Find where the given text appears and provide that cell's center as [x, y] coordinate. 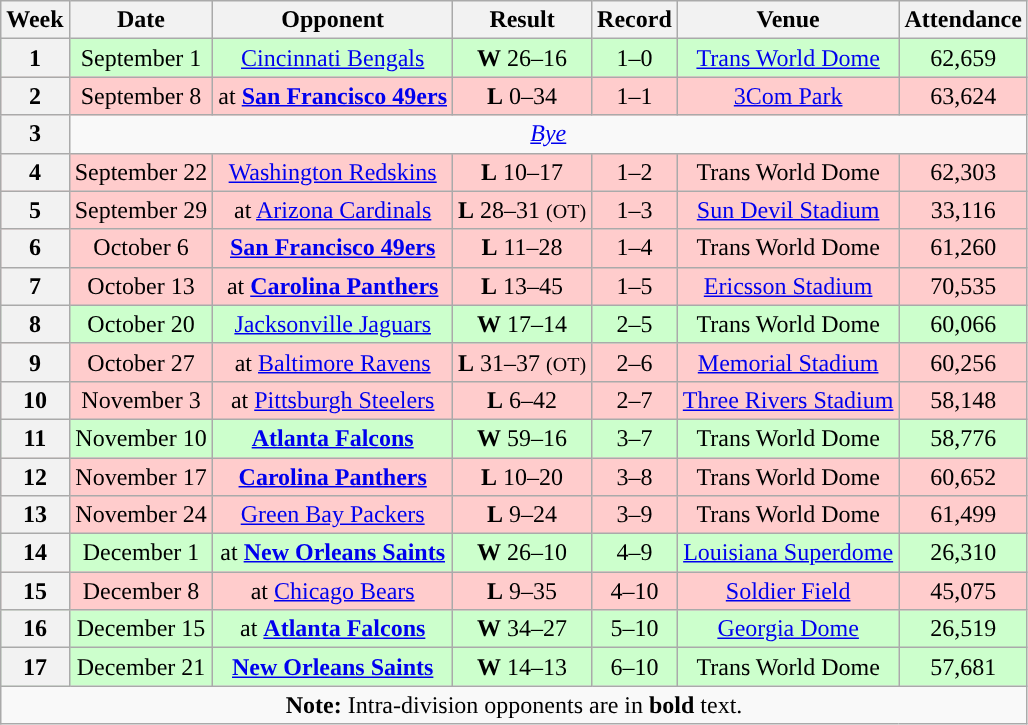
December 21 [141, 667]
November 3 [141, 400]
W 26–10 [522, 553]
L 28–31 (OT) [522, 210]
September 29 [141, 210]
at Baltimore Ravens [333, 362]
W 26–16 [522, 58]
58,776 [963, 438]
L 11–28 [522, 248]
L 0–34 [522, 96]
October 20 [141, 324]
33,116 [963, 210]
12 [35, 477]
62,659 [963, 58]
November 10 [141, 438]
5–10 [635, 629]
Date [141, 20]
1–4 [635, 248]
2–5 [635, 324]
15 [35, 591]
60,652 [963, 477]
Soldier Field [788, 591]
1–5 [635, 286]
December 1 [141, 553]
Cincinnati Bengals [333, 58]
December 15 [141, 629]
61,499 [963, 515]
Note: Intra-division opponents are in bold text. [514, 705]
at Chicago Bears [333, 591]
Attendance [963, 20]
Green Bay Packers [333, 515]
60,256 [963, 362]
September 1 [141, 58]
16 [35, 629]
L 9–24 [522, 515]
Bye [548, 134]
September 22 [141, 172]
3Com Park [788, 96]
26,310 [963, 553]
9 [35, 362]
October 27 [141, 362]
L 10–17 [522, 172]
17 [35, 667]
5 [35, 210]
Opponent [333, 20]
Carolina Panthers [333, 477]
7 [35, 286]
4–9 [635, 553]
61,260 [963, 248]
Louisiana Superdome [788, 553]
L 6–42 [522, 400]
57,681 [963, 667]
2 [35, 96]
62,303 [963, 172]
November 17 [141, 477]
1–1 [635, 96]
4–10 [635, 591]
3 [35, 134]
13 [35, 515]
3–8 [635, 477]
10 [35, 400]
at Pittsburgh Steelers [333, 400]
New Orleans Saints [333, 667]
26,519 [963, 629]
October 13 [141, 286]
14 [35, 553]
at Carolina Panthers [333, 286]
Venue [788, 20]
W 14–13 [522, 667]
W 17–14 [522, 324]
Ericsson Stadium [788, 286]
Jacksonville Jaguars [333, 324]
at New Orleans Saints [333, 553]
6 [35, 248]
2–7 [635, 400]
Sun Devil Stadium [788, 210]
Record [635, 20]
3–9 [635, 515]
Memorial Stadium [788, 362]
6–10 [635, 667]
November 24 [141, 515]
Washington Redskins [333, 172]
58,148 [963, 400]
1–3 [635, 210]
L 13–45 [522, 286]
at Atlanta Falcons [333, 629]
8 [35, 324]
W 59–16 [522, 438]
L 10–20 [522, 477]
63,624 [963, 96]
Week [35, 20]
45,075 [963, 591]
11 [35, 438]
1 [35, 58]
2–6 [635, 362]
L 9–35 [522, 591]
December 8 [141, 591]
Three Rivers Stadium [788, 400]
1–2 [635, 172]
at Arizona Cardinals [333, 210]
W 34–27 [522, 629]
70,535 [963, 286]
Result [522, 20]
September 8 [141, 96]
Atlanta Falcons [333, 438]
Georgia Dome [788, 629]
San Francisco 49ers [333, 248]
3–7 [635, 438]
at San Francisco 49ers [333, 96]
L 31–37 (OT) [522, 362]
October 6 [141, 248]
4 [35, 172]
60,066 [963, 324]
1–0 [635, 58]
